Locate the cell with the specified text and output its [X, Y] center coordinate. 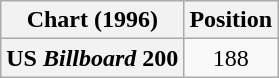
Chart (1996) [92, 20]
Position [231, 20]
US Billboard 200 [92, 58]
188 [231, 58]
